Output the [X, Y] coordinate of the center of the cell containing the given text.  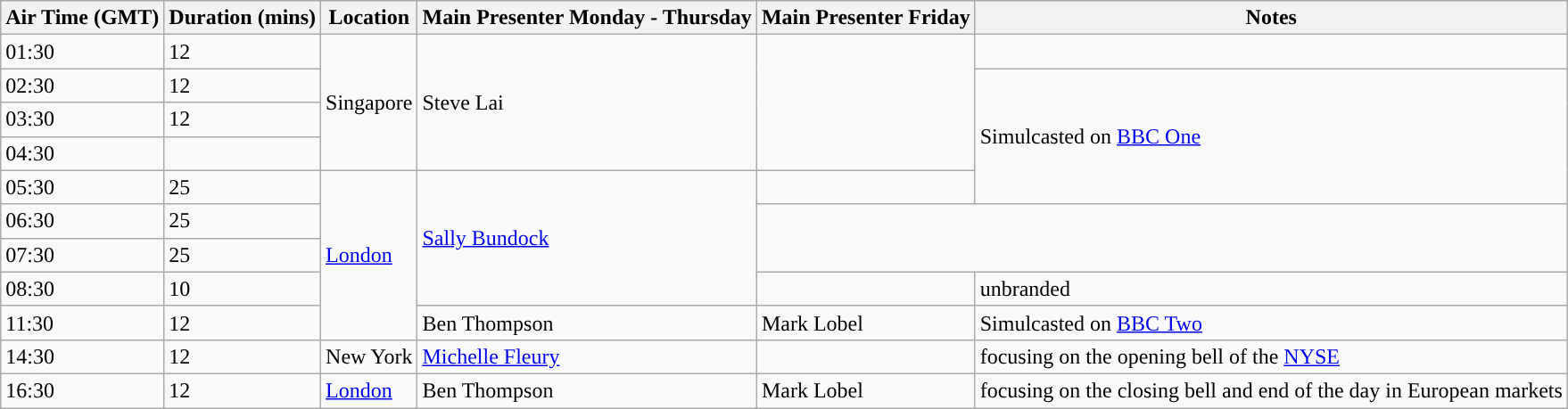
Air Time (GMT) [82, 18]
focusing on the closing bell and end of the day in European markets [1271, 390]
Sally Bundock [587, 238]
Michelle Fleury [587, 356]
10 [243, 289]
16:30 [82, 390]
Location [369, 18]
05:30 [82, 187]
unbranded [1271, 289]
02:30 [82, 86]
01:30 [82, 52]
Simulcasted on BBC One [1271, 136]
Notes [1271, 18]
04:30 [82, 153]
06:30 [82, 221]
Steve Lai [587, 102]
Main Presenter Monday - Thursday [587, 18]
Duration (mins) [243, 18]
11:30 [82, 323]
New York [369, 356]
07:30 [82, 255]
14:30 [82, 356]
Main Presenter Friday [865, 18]
Simulcasted on BBC Two [1271, 323]
focusing on the opening bell of the NYSE [1271, 356]
08:30 [82, 289]
Singapore [369, 102]
03:30 [82, 119]
